Detect which cell encompasses the target text, then output its (x, y) center coordinate. 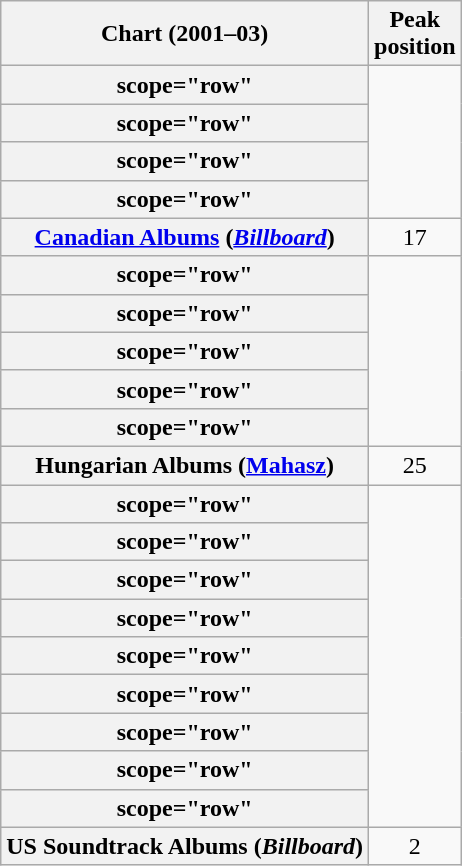
US Soundtrack Albums (Billboard) (185, 846)
2 (415, 846)
Hungarian Albums (Mahasz) (185, 465)
Canadian Albums (Billboard) (185, 237)
Peakposition (415, 34)
25 (415, 465)
17 (415, 237)
Chart (2001–03) (185, 34)
